Return the [X, Y] coordinate for the center point of the cell that contains the specified text.  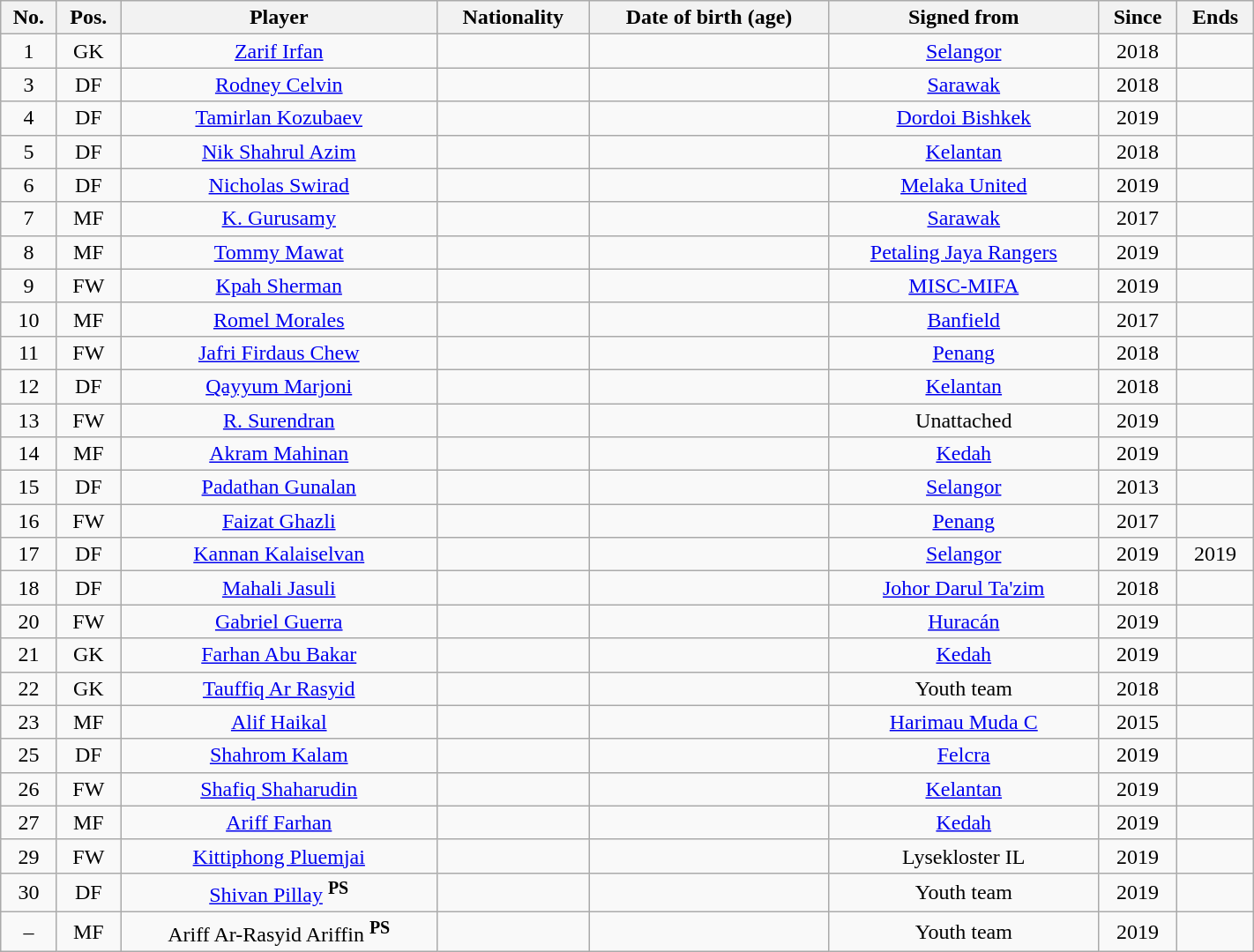
Zarif Irfan [279, 51]
Tauffiq Ar Rasyid [279, 688]
Johor Darul Ta'zim [963, 588]
1 [28, 51]
29 [28, 856]
Lysekloster IL [963, 856]
Mahali Jasuli [279, 588]
Shivan Pillay PS [279, 892]
Farhan Abu Bakar [279, 655]
18 [28, 588]
17 [28, 554]
Pos. [88, 18]
Qayyum Marjoni [279, 386]
Kpah Sherman [279, 286]
25 [28, 755]
Petaling Jaya Rangers [963, 252]
Ariff Ar-Rasyid Ariffin PS [279, 933]
Melaka United [963, 185]
10 [28, 319]
Gabriel Guerra [279, 621]
2013 [1138, 487]
No. [28, 18]
15 [28, 487]
7 [28, 219]
3 [28, 85]
Padathan Gunalan [279, 487]
MISC-MIFA [963, 286]
Ariff Farhan [279, 822]
16 [28, 521]
Nationality [513, 18]
Signed from [963, 18]
23 [28, 722]
12 [28, 386]
Banfield [963, 319]
Dordoi Bishkek [963, 118]
9 [28, 286]
Player [279, 18]
Shafiq Shaharudin [279, 789]
4 [28, 118]
30 [28, 892]
Unattached [963, 420]
Nicholas Swirad [279, 185]
Rodney Celvin [279, 85]
Shahrom Kalam [279, 755]
Harimau Muda C [963, 722]
Tamirlan Kozubaev [279, 118]
Tommy Mawat [279, 252]
22 [28, 688]
Ends [1215, 18]
Felcra [963, 755]
Romel Morales [279, 319]
21 [28, 655]
Huracán [963, 621]
K. Gurusamy [279, 219]
Nik Shahrul Azim [279, 152]
2015 [1138, 722]
5 [28, 152]
13 [28, 420]
14 [28, 454]
R. Surendran [279, 420]
Faizat Ghazli [279, 521]
Kittiphong Pluemjai [279, 856]
27 [28, 822]
Alif Haikal [279, 722]
Kannan Kalaiselvan [279, 554]
– [28, 933]
Akram Mahinan [279, 454]
8 [28, 252]
26 [28, 789]
20 [28, 621]
Date of birth (age) [709, 18]
Since [1138, 18]
11 [28, 353]
Jafri Firdaus Chew [279, 353]
6 [28, 185]
